Capture the cell that displays the provided text and extract its (X, Y) central coordinate. 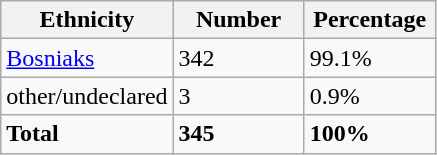
99.1% (370, 58)
345 (238, 134)
Percentage (370, 20)
100% (370, 134)
0.9% (370, 96)
342 (238, 58)
3 (238, 96)
Total (87, 134)
Number (238, 20)
Bosniaks (87, 58)
Ethnicity (87, 20)
other/undeclared (87, 96)
